Return the (x, y) coordinate for the center point of the cell that contains the specified text.  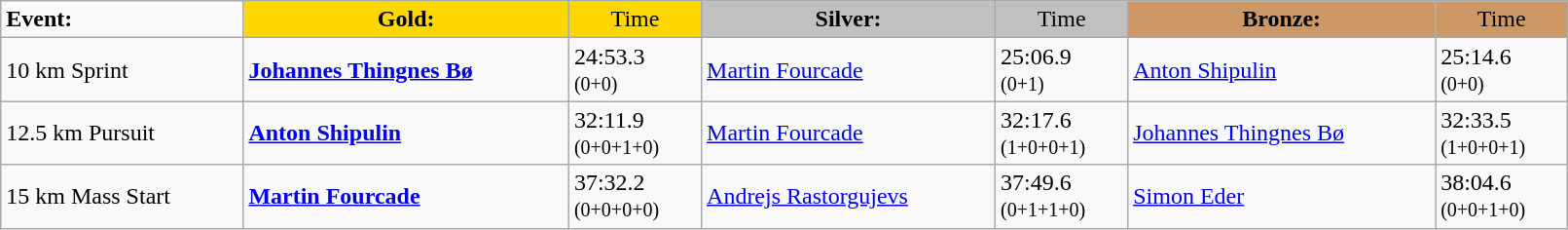
32:17.6(1+0+0+1) (1062, 133)
38:04.6(0+0+1+0) (1502, 197)
25:06.9(0+1) (1062, 70)
Silver: (849, 19)
32:33.5(1+0+0+1) (1502, 133)
Bronze: (1282, 19)
37:49.6(0+1+1+0) (1062, 197)
Event: (123, 19)
32:11.9(0+0+1+0) (635, 133)
Simon Eder (1282, 197)
Gold: (407, 19)
25:14.6(0+0) (1502, 70)
24:53.3(0+0) (635, 70)
10 km Sprint (123, 70)
Andrejs Rastorgujevs (849, 197)
12.5 km Pursuit (123, 133)
15 km Mass Start (123, 197)
37:32.2(0+0+0+0) (635, 197)
